For the text-containing cell, return its midpoint in (X, Y) coordinate format. 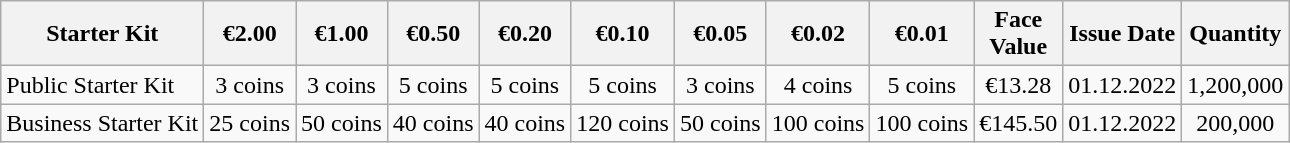
25 coins (250, 123)
€0.50 (433, 34)
200,000 (1236, 123)
Business Starter Kit (102, 123)
€0.01 (922, 34)
Public Starter Kit (102, 85)
€0.02 (818, 34)
1,200,000 (1236, 85)
€0.05 (720, 34)
4 coins (818, 85)
€1.00 (342, 34)
€145.50 (1018, 123)
€13.28 (1018, 85)
Starter Kit (102, 34)
€0.20 (525, 34)
Quantity (1236, 34)
Face Value (1018, 34)
120 coins (623, 123)
Issue Date (1122, 34)
€0.10 (623, 34)
€2.00 (250, 34)
